Determine the (x, y) coordinate at the center of the cell enclosing the given text.  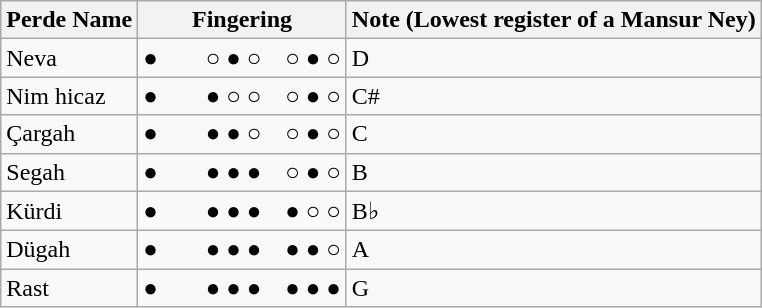
Fingering (242, 20)
Note (Lowest register of a Mansur Ney) (554, 20)
● ○ ● ○ ○ ● ○ (242, 58)
● ● ● ○ ○ ● ○ (242, 134)
● ● ○ ○ ○ ● ○ (242, 96)
● ● ● ● ● ● ● (242, 288)
● ● ● ● ● ○ ○ (242, 211)
● ● ● ● ○ ● ○ (242, 172)
Rast (70, 288)
D (554, 58)
Segah (70, 172)
Perde Name (70, 20)
A (554, 250)
C (554, 134)
Nim hicaz (70, 96)
B (554, 172)
B♭ (554, 211)
● ● ● ● ● ● ○ (242, 250)
Neva (70, 58)
G (554, 288)
C# (554, 96)
Çargah (70, 134)
Dügah (70, 250)
Kürdi (70, 211)
